Scan for the cell matching the given text and deliver its (X, Y) coordinate at center. 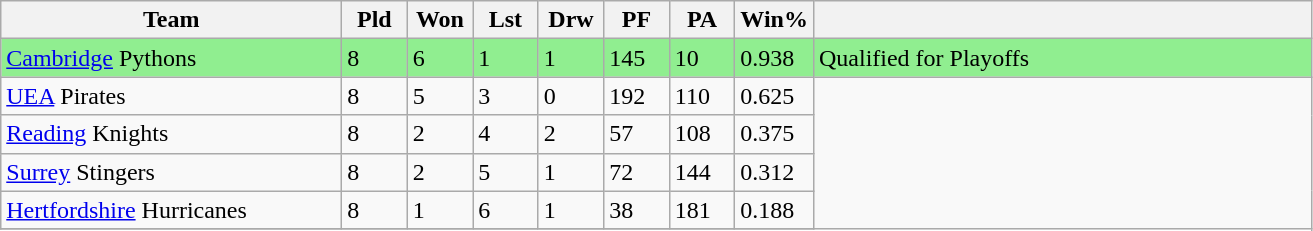
Pld (375, 20)
38 (637, 210)
UEA Pirates (172, 96)
3 (506, 96)
10 (702, 58)
Won (440, 20)
PA (702, 20)
Lst (506, 20)
Drw (571, 20)
72 (637, 172)
181 (702, 210)
PF (637, 20)
0.375 (774, 134)
108 (702, 134)
110 (702, 96)
192 (637, 96)
0.938 (774, 58)
0.625 (774, 96)
Qualified for Playoffs (1062, 58)
Reading Knights (172, 134)
0.188 (774, 210)
0.312 (774, 172)
Cambridge Pythons (172, 58)
Surrey Stingers (172, 172)
57 (637, 134)
Team (172, 20)
0 (571, 96)
Hertfordshire Hurricanes (172, 210)
145 (637, 58)
144 (702, 172)
4 (506, 134)
Win% (774, 20)
